Return the [X, Y] coordinate for the center point of the cell that contains the specified text.  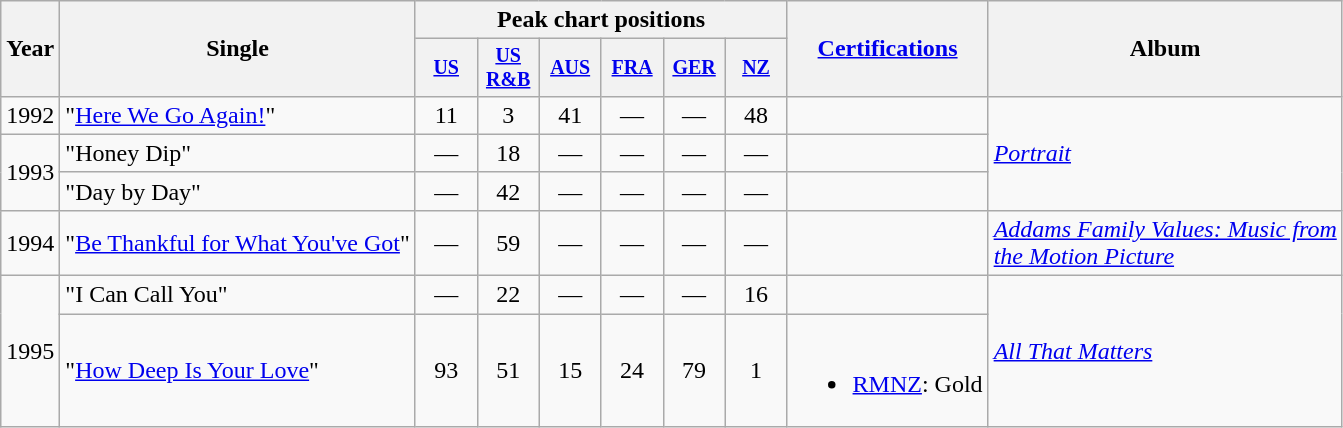
1993 [30, 172]
"Honey Dip" [238, 153]
FRA [632, 68]
79 [694, 370]
Album [1165, 49]
24 [632, 370]
1995 [30, 352]
16 [756, 295]
59 [508, 242]
"Day by Day" [238, 191]
"I Can Call You" [238, 295]
Single [238, 49]
All That Matters [1165, 352]
AUS [570, 68]
US [446, 68]
GER [694, 68]
51 [508, 370]
Certifications [888, 49]
1 [756, 370]
Peak chart positions [601, 20]
48 [756, 115]
22 [508, 295]
41 [570, 115]
Addams Family Values: Music fromthe Motion Picture [1165, 242]
42 [508, 191]
18 [508, 153]
RMNZ: Gold [888, 370]
Year [30, 49]
1994 [30, 242]
11 [446, 115]
1992 [30, 115]
"Be Thankful for What You've Got" [238, 242]
NZ [756, 68]
Portrait [1165, 153]
"How Deep Is Your Love" [238, 370]
93 [446, 370]
3 [508, 115]
USR&B [508, 68]
"Here We Go Again!" [238, 115]
15 [570, 370]
